Search for the cell housing the specified text and yield its [X, Y] center coordinate. 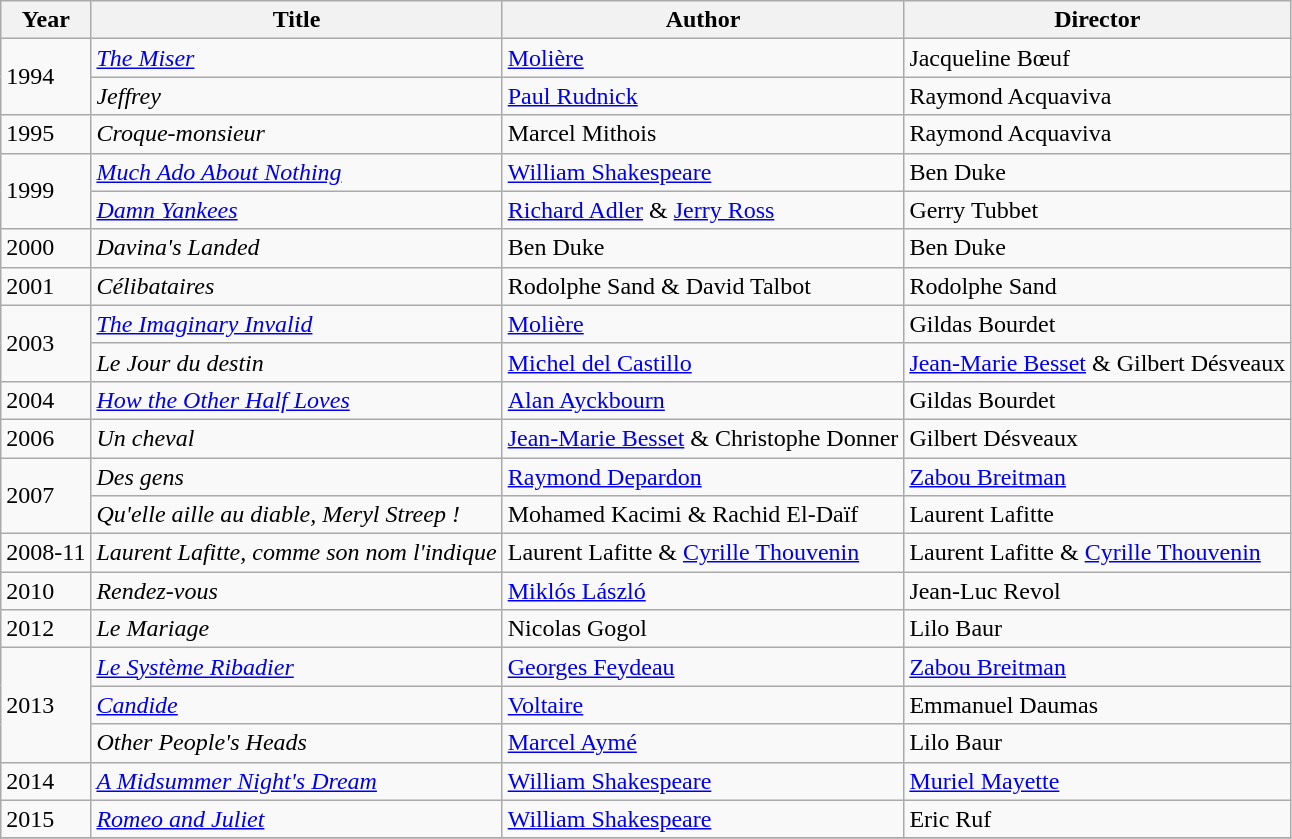
Much Ado About Nothing [296, 172]
1999 [46, 191]
The Imaginary Invalid [296, 324]
Rendez-vous [296, 591]
Marcel Aymé [703, 743]
Eric Ruf [1098, 819]
Le Jour du destin [296, 362]
2001 [46, 286]
2013 [46, 705]
The Miser [296, 58]
Director [1098, 20]
Rodolphe Sand [1098, 286]
2015 [46, 819]
Jeffrey [296, 96]
Other People's Heads [296, 743]
2008-11 [46, 553]
1994 [46, 77]
Laurent Lafitte, comme son nom l'indique [296, 553]
Marcel Mithois [703, 134]
2014 [46, 781]
Paul Rudnick [703, 96]
1995 [46, 134]
Georges Feydeau [703, 667]
Voltaire [703, 705]
Le Mariage [296, 629]
Le Système Ribadier [296, 667]
2000 [46, 248]
2004 [46, 400]
2003 [46, 343]
Raymond Depardon [703, 477]
2006 [46, 438]
Laurent Lafitte [1098, 515]
Célibataires [296, 286]
Des gens [296, 477]
A Midsummer Night's Dream [296, 781]
Michel del Castillo [703, 362]
Rodolphe Sand & David Talbot [703, 286]
Gerry Tubbet [1098, 210]
Romeo and Juliet [296, 819]
Damn Yankees [296, 210]
Miklós László [703, 591]
Candide [296, 705]
Mohamed Kacimi & Rachid El-Daïf [703, 515]
Author [703, 20]
Jean-Marie Besset & Gilbert Désveaux [1098, 362]
Qu'elle aille au diable, Meryl Streep ! [296, 515]
Alan Ayckbourn [703, 400]
Emmanuel Daumas [1098, 705]
Richard Adler & Jerry Ross [703, 210]
Croque-monsieur [296, 134]
Title [296, 20]
Year [46, 20]
2010 [46, 591]
2012 [46, 629]
Gilbert Désveaux [1098, 438]
Muriel Mayette [1098, 781]
2007 [46, 496]
Un cheval [296, 438]
Jean-Luc Revol [1098, 591]
How the Other Half Loves [296, 400]
Nicolas Gogol [703, 629]
Davina's Landed [296, 248]
Jacqueline Bœuf [1098, 58]
Jean-Marie Besset & Christophe Donner [703, 438]
